Scan for the cell matching the given text and deliver its (X, Y) coordinate at center. 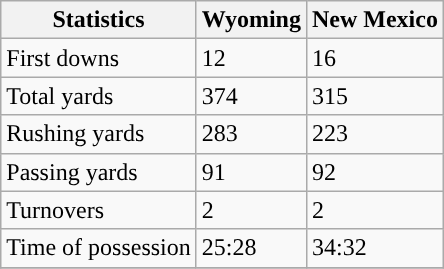
92 (374, 172)
Statistics (99, 20)
315 (374, 96)
Wyoming (251, 20)
283 (251, 134)
25:28 (251, 248)
91 (251, 172)
223 (374, 134)
Total yards (99, 96)
374 (251, 96)
Time of possession (99, 248)
16 (374, 58)
12 (251, 58)
Passing yards (99, 172)
34:32 (374, 248)
New Mexico (374, 20)
Turnovers (99, 210)
First downs (99, 58)
Rushing yards (99, 134)
